From the cell containing the given text, extract its center point as [X, Y] coordinate. 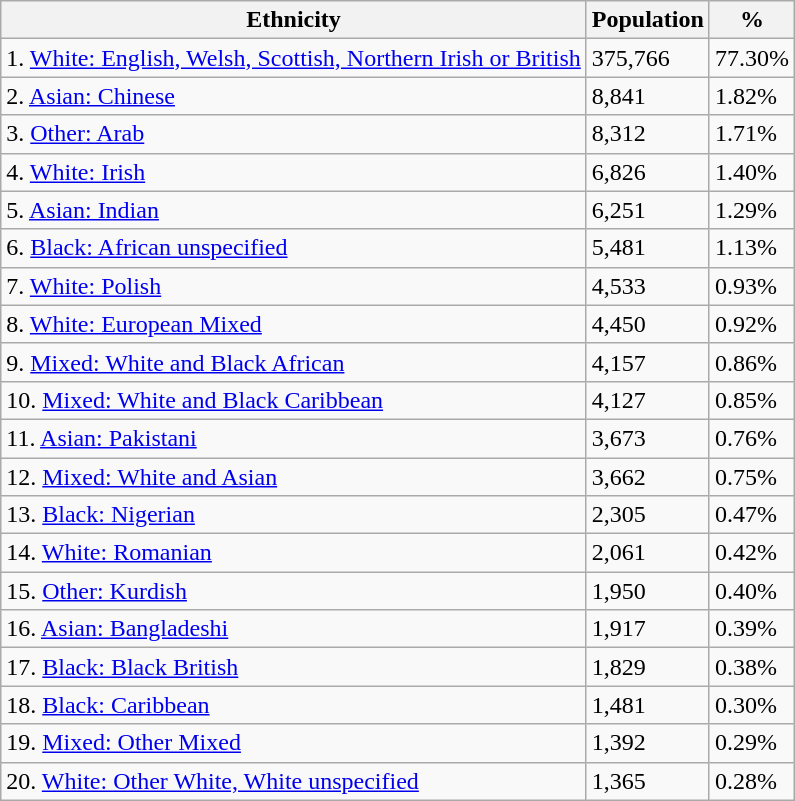
1,829 [648, 667]
7. White: Polish [294, 286]
1.71% [752, 134]
8,312 [648, 134]
2,061 [648, 553]
9. Mixed: White and Black African [294, 362]
1.13% [752, 248]
0.75% [752, 477]
2. Asian: Chinese [294, 96]
4,533 [648, 286]
0.47% [752, 515]
1.29% [752, 210]
20. White: Other White, White unspecified [294, 781]
1,392 [648, 743]
1,481 [648, 705]
3,673 [648, 438]
19. Mixed: Other Mixed [294, 743]
0.28% [752, 781]
6,251 [648, 210]
8,841 [648, 96]
1,365 [648, 781]
5. Asian: Indian [294, 210]
0.29% [752, 743]
8. White: European Mixed [294, 324]
0.76% [752, 438]
4,157 [648, 362]
% [752, 20]
16. Asian: Bangladeshi [294, 629]
0.39% [752, 629]
375,766 [648, 58]
77.30% [752, 58]
Ethnicity [294, 20]
0.40% [752, 591]
13. Black: Nigerian [294, 515]
4,127 [648, 400]
3,662 [648, 477]
11. Asian: Pakistani [294, 438]
6. Black: African unspecified [294, 248]
1. White: English, Welsh, Scottish, Northern Irish or British [294, 58]
0.93% [752, 286]
4,450 [648, 324]
1.82% [752, 96]
0.85% [752, 400]
0.30% [752, 705]
0.86% [752, 362]
3. Other: Arab [294, 134]
Population [648, 20]
10. Mixed: White and Black Caribbean [294, 400]
15. Other: Kurdish [294, 591]
14. White: Romanian [294, 553]
0.38% [752, 667]
1.40% [752, 172]
2,305 [648, 515]
4. White: Irish [294, 172]
0.92% [752, 324]
12. Mixed: White and Asian [294, 477]
17. Black: Black British [294, 667]
5,481 [648, 248]
0.42% [752, 553]
6,826 [648, 172]
1,917 [648, 629]
1,950 [648, 591]
18. Black: Caribbean [294, 705]
